Output the [X, Y] coordinate of the center of the cell containing the given text.  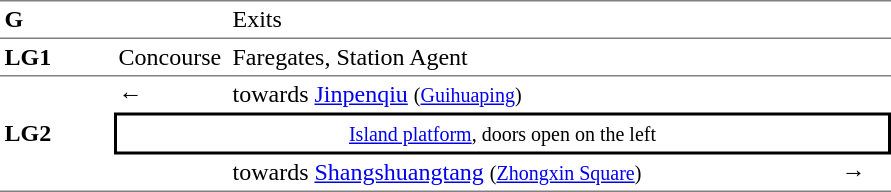
towards Jinpenqiu (Guihuaping) [532, 94]
LG2 [57, 134]
LG1 [57, 58]
Island platform, doors open on the left [502, 133]
→ [864, 173]
Faregates, Station Agent [532, 58]
towards Shangshuangtang (Zhongxin Square) [532, 173]
← [171, 94]
Concourse [171, 58]
G [57, 20]
Exits [532, 20]
